Find where the given text appears and provide that cell's center as (X, Y) coordinate. 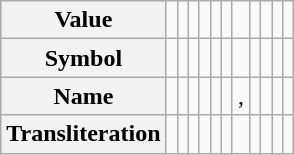
Symbol (84, 58)
, (240, 96)
Transliteration (84, 134)
Value (84, 20)
Name (84, 96)
